Extract the (X, Y) coordinate from the center of the cell holding the provided text.  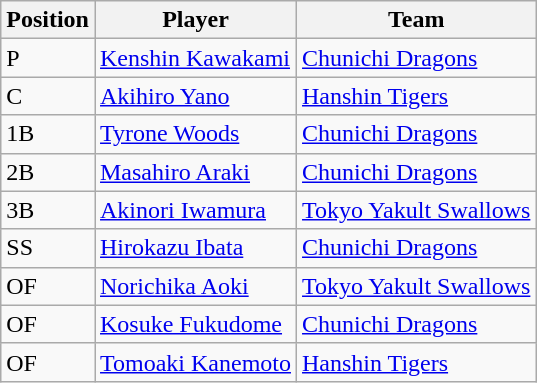
Masahiro Araki (195, 172)
SS (48, 248)
3B (48, 210)
Tomoaki Kanemoto (195, 362)
P (48, 58)
Tyrone Woods (195, 134)
Norichika Aoki (195, 286)
Kenshin Kawakami (195, 58)
Akihiro Yano (195, 96)
2B (48, 172)
Akinori Iwamura (195, 210)
Team (416, 20)
C (48, 96)
Hirokazu Ibata (195, 248)
Position (48, 20)
Player (195, 20)
1B (48, 134)
Kosuke Fukudome (195, 324)
